Find where the given text appears and provide that cell's center as [x, y] coordinate. 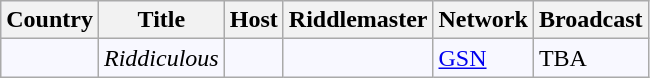
Riddlemaster [358, 20]
Host [254, 20]
Country [50, 20]
Broadcast [590, 20]
GSN [483, 58]
Network [483, 20]
TBA [590, 58]
Title [161, 20]
Riddiculous [161, 58]
